Provide the (X, Y) coordinate of the cell's center where the given text is located.  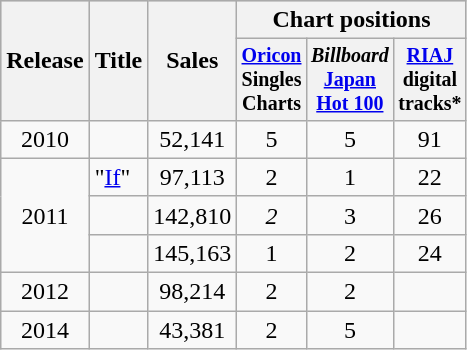
98,214 (192, 292)
2014 (45, 330)
145,163 (192, 253)
Release (45, 61)
Chart positions (352, 20)
24 (430, 253)
Sales (192, 61)
2011 (45, 215)
Oricon Singles Charts (272, 80)
43,381 (192, 330)
52,141 (192, 139)
97,113 (192, 177)
3 (350, 215)
RIAJ digital tracks* (430, 80)
"If" (118, 177)
142,810 (192, 215)
91 (430, 139)
Billboard Japan Hot 100 (350, 80)
2012 (45, 292)
26 (430, 215)
Title (118, 61)
2010 (45, 139)
22 (430, 177)
